Locate the cell with the specified text and output its [x, y] center coordinate. 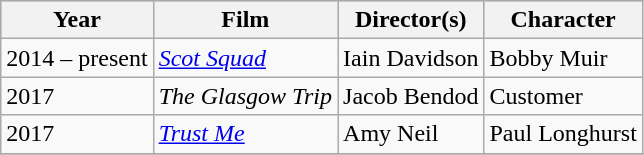
Amy Neil [411, 134]
The Glasgow Trip [245, 96]
Director(s) [411, 20]
2014 – present [77, 58]
Character [563, 20]
Iain Davidson [411, 58]
Paul Longhurst [563, 134]
Customer [563, 96]
Scot Squad [245, 58]
Film [245, 20]
Trust Me [245, 134]
Jacob Bendod [411, 96]
Bobby Muir [563, 58]
Year [77, 20]
